Locate the cell with the specified text and output its (X, Y) center coordinate. 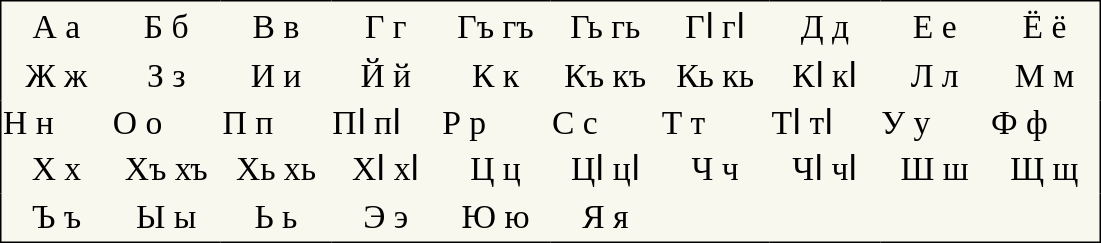
Р р (496, 122)
Гь гь (605, 26)
Ч ч (715, 169)
Ъ ъ (56, 218)
Я я (605, 218)
Д д (825, 26)
З з (166, 76)
Х х (56, 169)
Ю ю (496, 218)
П п (276, 122)
Къ къ (605, 76)
Хь хь (276, 169)
Чӏ чӏ (825, 169)
Ь ь (276, 218)
Е е (935, 26)
Пӏ пӏ (386, 122)
Гӏ гӏ (715, 26)
О о (166, 122)
Ж ж (56, 76)
Хъ хъ (166, 169)
И и (276, 76)
Г г (386, 26)
Ш ш (935, 169)
Хӏ хӏ (386, 169)
Щ щ (1046, 169)
Кь кь (715, 76)
Н н (56, 122)
К к (496, 76)
Кӏ кӏ (825, 76)
Б б (166, 26)
В в (276, 26)
Ы ы (166, 218)
У у (935, 122)
М м (1046, 76)
С с (605, 122)
Ё ё (1046, 26)
Й й (386, 76)
Тӏ тӏ (825, 122)
Л л (935, 76)
Ф ф (1046, 122)
Цӏ цӏ (605, 169)
А а (56, 26)
Э э (386, 218)
Гъ гъ (496, 26)
Т т (715, 122)
Ц ц (496, 169)
